Capture the cell that displays the provided text and extract its (x, y) central coordinate. 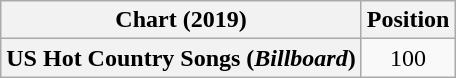
US Hot Country Songs (Billboard) (181, 58)
Chart (2019) (181, 20)
100 (408, 58)
Position (408, 20)
